Provide the (x, y) coordinate of the cell's center where the given text is located.  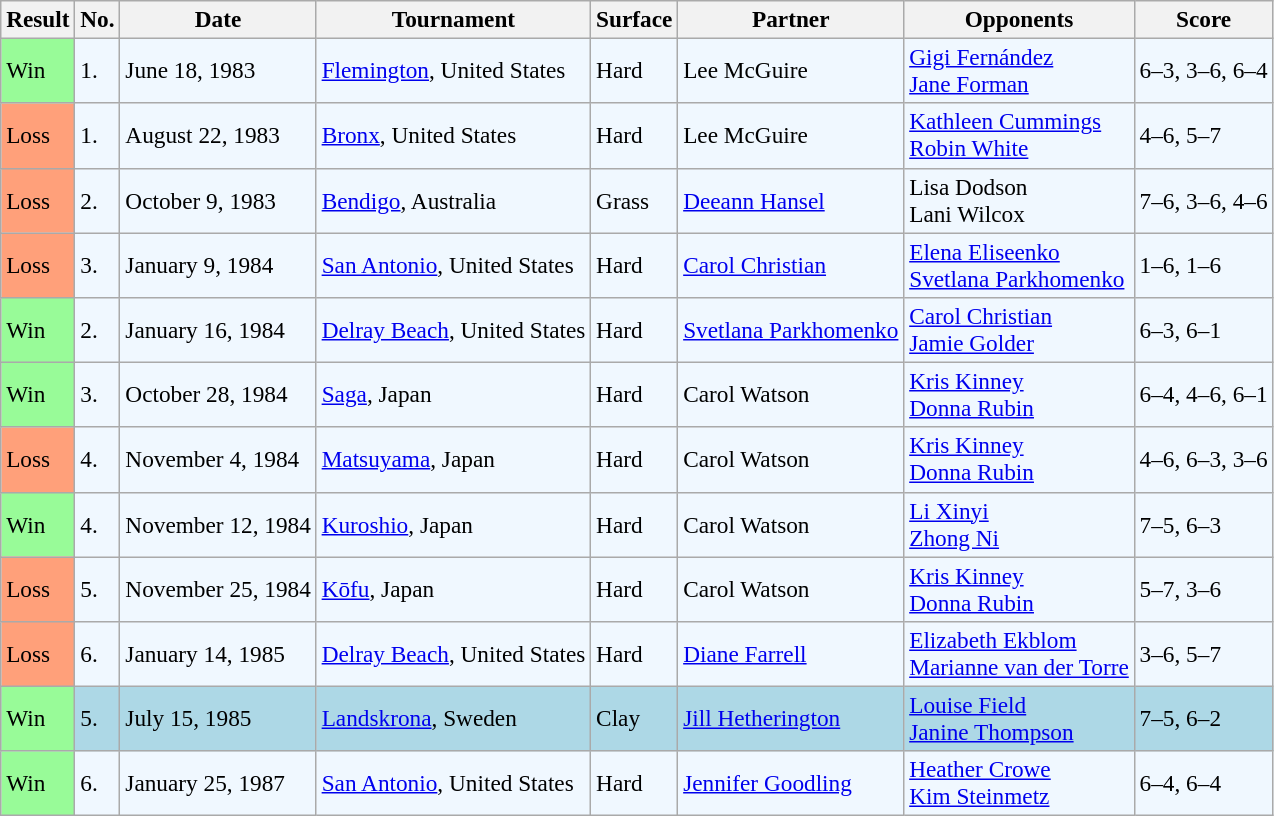
Elizabeth Ekblom Marianne van der Torre (1019, 654)
Jennifer Goodling (791, 784)
Partner (791, 19)
Carol Christian Jamie Golder (1019, 330)
January 25, 1987 (218, 784)
Grass (634, 200)
Li Xinyi Zhong Ni (1019, 524)
6–3, 6–1 (1204, 330)
No. (98, 19)
January 14, 1985 (218, 654)
November 25, 1984 (218, 588)
Date (218, 19)
Kathleen Cummings Robin White (1019, 136)
Result (38, 19)
3–6, 5–7 (1204, 654)
6–4, 6–4 (1204, 784)
Kōfu, Japan (453, 588)
Lisa Dodson Lani Wilcox (1019, 200)
Svetlana Parkhomenko (791, 330)
Deeann Hansel (791, 200)
June 18, 1983 (218, 70)
Kuroshio, Japan (453, 524)
October 28, 1984 (218, 394)
Bronx, United States (453, 136)
Surface (634, 19)
Elena Eliseenko Svetlana Parkhomenko (1019, 264)
August 22, 1983 (218, 136)
Opponents (1019, 19)
Gigi Fernández Jane Forman (1019, 70)
7–6, 3–6, 4–6 (1204, 200)
January 9, 1984 (218, 264)
Saga, Japan (453, 394)
November 4, 1984 (218, 460)
Louise Field Janine Thompson (1019, 718)
October 9, 1983 (218, 200)
4–6, 5–7 (1204, 136)
Matsuyama, Japan (453, 460)
Landskrona, Sweden (453, 718)
6–3, 3–6, 6–4 (1204, 70)
6–4, 4–6, 6–1 (1204, 394)
November 12, 1984 (218, 524)
Tournament (453, 19)
5–7, 3–6 (1204, 588)
Carol Christian (791, 264)
July 15, 1985 (218, 718)
Jill Hetherington (791, 718)
Score (1204, 19)
4–6, 6–3, 3–6 (1204, 460)
7–5, 6–3 (1204, 524)
Flemington, United States (453, 70)
7–5, 6–2 (1204, 718)
Diane Farrell (791, 654)
Clay (634, 718)
Bendigo, Australia (453, 200)
1–6, 1–6 (1204, 264)
January 16, 1984 (218, 330)
Heather Crowe Kim Steinmetz (1019, 784)
